Return (X, Y) of the center of cell containing provided text 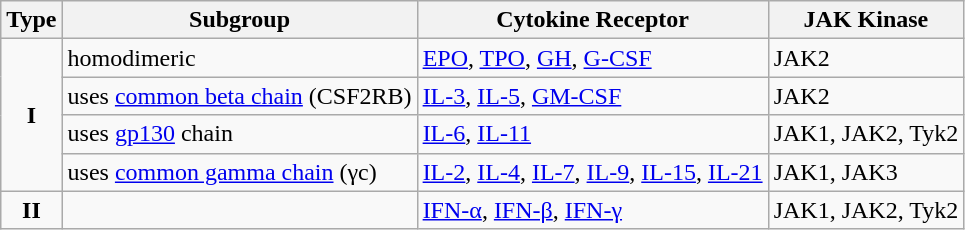
uses common beta chain (CSF2RΒ) (240, 96)
JAK1, JAK3 (866, 172)
homodimeric (240, 58)
EPO, TPO, GH, G-CSF (592, 58)
IL-2, IL-4, IL-7, IL-9, IL-15, IL-21 (592, 172)
II (32, 210)
Cytokine Receptor (592, 20)
I (32, 115)
uses common gamma chain (γc) (240, 172)
IL-6, IL-11 (592, 134)
uses gp130 chain (240, 134)
IL-3, IL-5, GM-CSF (592, 96)
IFN-α, IFN-β, IFN-γ (592, 210)
JAK Kinase (866, 20)
Type (32, 20)
Subgroup (240, 20)
